From the cell containing the given text, extract its center point as [x, y] coordinate. 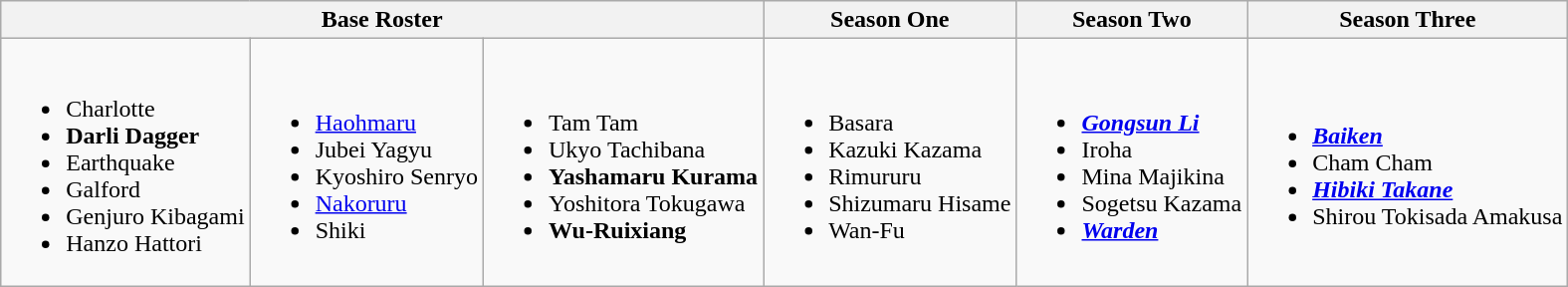
Tam TamUkyo TachibanaYashamaru KuramaYoshitora TokugawaWu-Ruixiang [623, 162]
Season Three [1408, 20]
BaikenCham ChamHibiki TakaneShirou Tokisada Amakusa [1408, 162]
CharlotteDarli DaggerEarthquakeGalfordGenjuro KibagamiHanzo Hattori [125, 162]
HaohmaruJubei YagyuKyoshiro SenryoNakoruruShiki [366, 162]
BasaraKazuki KazamaRimururuShizumaru HisameWan-Fu [890, 162]
Base Roster [382, 20]
Season One [890, 20]
Season Two [1132, 20]
Gongsun LiIrohaMina MajikinaSogetsu KazamaWarden [1132, 162]
